Detect which cell encompasses the target text, then output its (X, Y) center coordinate. 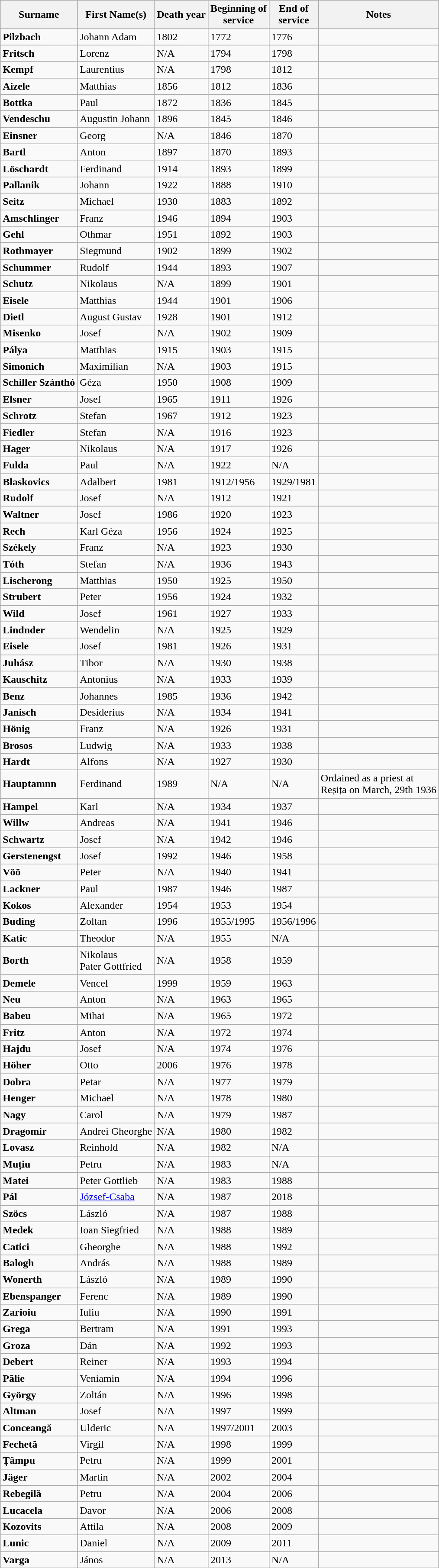
Löschardt (39, 168)
2001 (294, 1461)
1883 (238, 201)
1897 (181, 152)
Nikolaus Pater Gottfried (116, 960)
1953 (238, 905)
1896 (181, 119)
Pilzbach (39, 37)
Schiller Szánthó (39, 383)
Lischerong (39, 581)
Hampel (39, 807)
1977 (238, 1082)
Debert (39, 1362)
Medek (39, 1230)
Pălie (39, 1378)
Groza (39, 1345)
1856 (181, 86)
Ioan Siegfried (116, 1230)
Martin (116, 1477)
1951 (181, 235)
Bartl (39, 152)
1794 (238, 53)
Kozovits (39, 1526)
Szöcs (39, 1213)
1911 (238, 399)
Gerstenengst (39, 856)
Ebenspanger (39, 1296)
János (116, 1560)
Zoltan (116, 922)
1888 (238, 185)
Simonich (39, 366)
Schwartz (39, 839)
Karl (116, 807)
Juhász (39, 663)
Johann (116, 185)
Țâmpu (39, 1461)
Desiderius (116, 712)
Brosos (39, 745)
1914 (181, 168)
1929/1981 (294, 482)
1910 (294, 185)
Veniamin (116, 1378)
Waltner (39, 515)
Augustin Johann (116, 119)
Gheorghe (116, 1246)
1802 (181, 37)
Surname (39, 15)
1943 (294, 564)
Géza (116, 383)
Reiner (116, 1362)
Mihai (116, 1016)
Varga (39, 1560)
Fechetă (39, 1444)
Wild (39, 613)
Tóth (39, 564)
Lovasz (39, 1148)
Rothmayer (39, 251)
Babeu (39, 1016)
Dán (116, 1345)
Tibor (116, 663)
1932 (294, 597)
1997/2001 (238, 1428)
Beginning of service (238, 15)
Dobra (39, 1082)
Conceangă (39, 1428)
Death year (181, 15)
1985 (181, 696)
1772 (238, 37)
1908 (238, 383)
Buding (39, 922)
Catici (39, 1246)
Schrotz (39, 416)
Borth (39, 960)
Muțiu (39, 1164)
1967 (181, 416)
1986 (181, 515)
1929 (294, 630)
Virgil (116, 1444)
Pálya (39, 350)
Andreas (116, 823)
2013 (238, 1560)
Gehl (39, 235)
Ulderic (116, 1428)
Hardt (39, 762)
Pallanik (39, 185)
Ludwig (116, 745)
Ordained as a priest at Reșița on March, 29th 1936 (378, 784)
Demele (39, 983)
Rebegilă (39, 1494)
Hauptamnn (39, 784)
1906 (294, 300)
Vencel (116, 983)
Neu (39, 999)
Kokos (39, 905)
1937 (294, 807)
Fiedler (39, 432)
Georg (116, 136)
Schummer (39, 268)
Lindnder (39, 630)
Höher (39, 1065)
1920 (238, 515)
Hager (39, 448)
András (116, 1263)
Aizele (39, 86)
Maximilian (116, 366)
1956/1996 (294, 922)
1912/1956 (238, 482)
Székely (39, 548)
2018 (294, 1197)
1916 (238, 432)
1955 (238, 938)
August Gustav (116, 317)
György (39, 1395)
Bottka (39, 103)
Strubert (39, 597)
Zoltán (116, 1395)
Iuliu (116, 1313)
Henger (39, 1098)
Lucacela (39, 1510)
Alexander (116, 905)
Fulda (39, 465)
Johann Adam (116, 37)
1917 (238, 448)
Davor (116, 1510)
Schutz (39, 284)
József-Csaba (116, 1197)
Bertram (116, 1329)
1961 (181, 613)
Peter Gottlieb (116, 1181)
First Name(s) (116, 15)
Otto (116, 1065)
Hajdu (39, 1049)
Carol (116, 1115)
Benz (39, 696)
Reinhold (116, 1148)
Balogh (39, 1263)
Wendelin (116, 630)
Siegmund (116, 251)
Andrei Gheorghe (116, 1131)
Willw (39, 823)
Notes (378, 15)
Rech (39, 531)
Janisch (39, 712)
Kauschitz (39, 679)
2003 (294, 1428)
Vendeschu (39, 119)
Ferenc (116, 1296)
Othmar (116, 235)
Katic (39, 938)
Daniel (116, 1543)
Blaskovics (39, 482)
Fritz (39, 1032)
Zarioiu (39, 1313)
1955/1995 (238, 922)
Alfons (116, 762)
1872 (181, 103)
Kempf (39, 70)
1907 (294, 268)
Petar (116, 1082)
1921 (294, 498)
Dragomir (39, 1131)
Lackner (39, 889)
1939 (294, 679)
2011 (294, 1543)
Matei (39, 1181)
Grega (39, 1329)
Vöö (39, 872)
Nagy (39, 1115)
2002 (238, 1477)
Hönig (39, 729)
Antonius (116, 679)
Johannes (116, 696)
Einsner (39, 136)
1894 (238, 218)
Altman (39, 1411)
1997 (238, 1411)
Attila (116, 1526)
Adalbert (116, 482)
1940 (238, 872)
Amschlinger (39, 218)
1776 (294, 37)
Dietl (39, 317)
Lorenz (116, 53)
Misenko (39, 333)
Jäger (39, 1477)
Karl Géza (116, 531)
1928 (181, 317)
Fritsch (39, 53)
Wonerth (39, 1279)
Theodor (116, 938)
Seitz (39, 201)
Lunic (39, 1543)
Elsner (39, 399)
Laurentius (116, 70)
End of service (294, 15)
Pál (39, 1197)
